Pinpoint the cell where the given text exists, returning its (X, Y) midpoint coordinate. 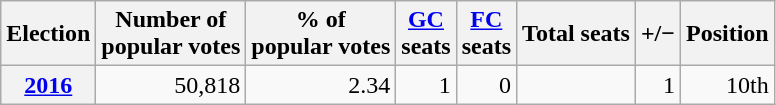
% ofpopular votes (321, 34)
50,818 (171, 85)
2016 (48, 85)
+/− (658, 34)
Total seats (576, 34)
GCseats (426, 34)
0 (486, 85)
FCseats (486, 34)
2.34 (321, 85)
Election (48, 34)
Number ofpopular votes (171, 34)
10th (728, 85)
Position (728, 34)
